Find where the given text appears and provide that cell's center as [x, y] coordinate. 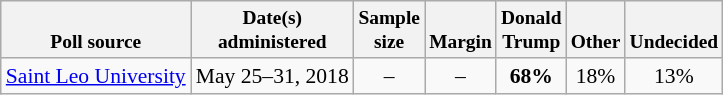
Undecided [674, 30]
May 25–31, 2018 [272, 76]
68% [531, 76]
Margin [461, 30]
Poll source [96, 30]
13% [674, 76]
Saint Leo University [96, 76]
DonaldTrump [531, 30]
Other [596, 30]
18% [596, 76]
Samplesize [390, 30]
Date(s)administered [272, 30]
